Search for the cell housing the specified text and yield its [x, y] center coordinate. 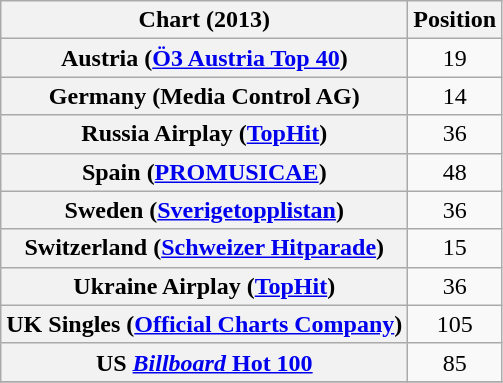
15 [455, 248]
Spain (PROMUSICAE) [204, 172]
Austria (Ö3 Austria Top 40) [204, 58]
Ukraine Airplay (TopHit) [204, 286]
Russia Airplay (TopHit) [204, 134]
105 [455, 324]
85 [455, 362]
Sweden (Sverigetopplistan) [204, 210]
48 [455, 172]
Position [455, 20]
Switzerland (Schweizer Hitparade) [204, 248]
14 [455, 96]
Germany (Media Control AG) [204, 96]
19 [455, 58]
UK Singles (Official Charts Company) [204, 324]
Chart (2013) [204, 20]
US Billboard Hot 100 [204, 362]
